Locate the cell with the specified text and output its (x, y) center coordinate. 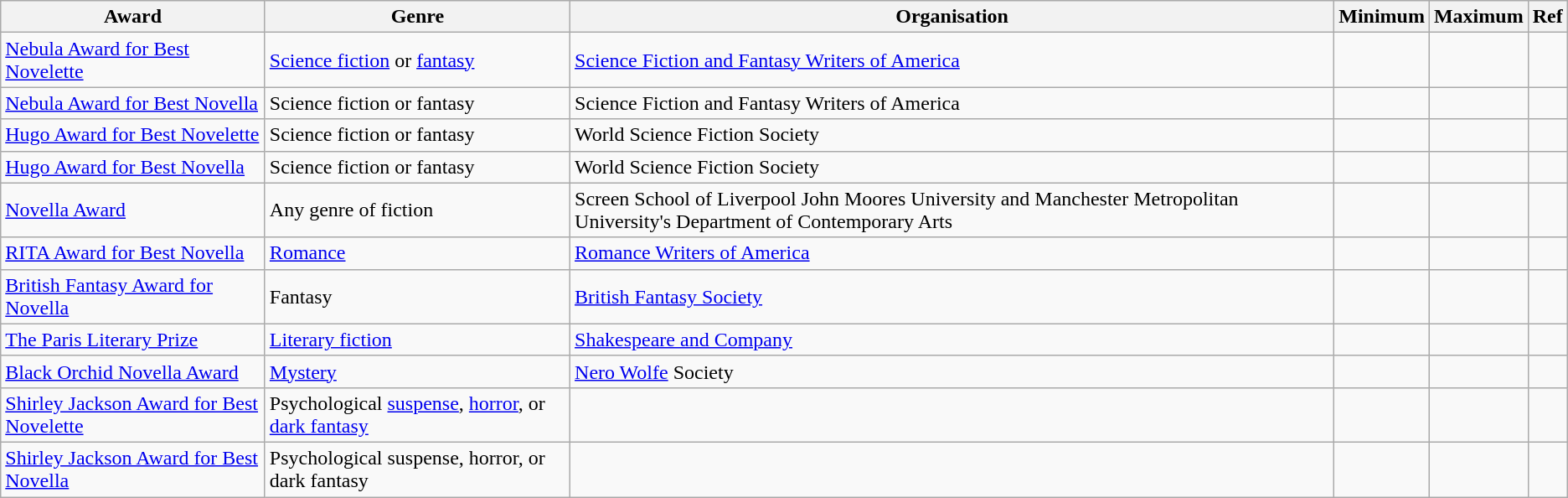
Screen School of Liverpool John Moores University and Manchester Metropolitan University's Department of Contemporary Arts (952, 210)
British Fantasy Award for Novella (133, 297)
Genre (417, 17)
Fantasy (417, 297)
Shirley Jackson Award for Best Novelette (133, 414)
Organisation (952, 17)
British Fantasy Society (952, 297)
Hugo Award for Best Novella (133, 167)
Literary fiction (417, 340)
Shakespeare and Company (952, 340)
Minimum (1382, 17)
Maximum (1478, 17)
Ref (1548, 17)
Nero Wolfe Society (952, 371)
Romance (417, 253)
RITA Award for Best Novella (133, 253)
Hugo Award for Best Novelette (133, 135)
The Paris Literary Prize (133, 340)
Any genre of fiction (417, 210)
Novella Award (133, 210)
Nebula Award for Best Novella (133, 103)
Shirley Jackson Award for Best Novella (133, 469)
Mystery (417, 371)
Romance Writers of America (952, 253)
Nebula Award for Best Novelette (133, 60)
Award (133, 17)
Black Orchid Novella Award (133, 371)
